Provide the (x, y) coordinate of the cell's center where the given text is located.  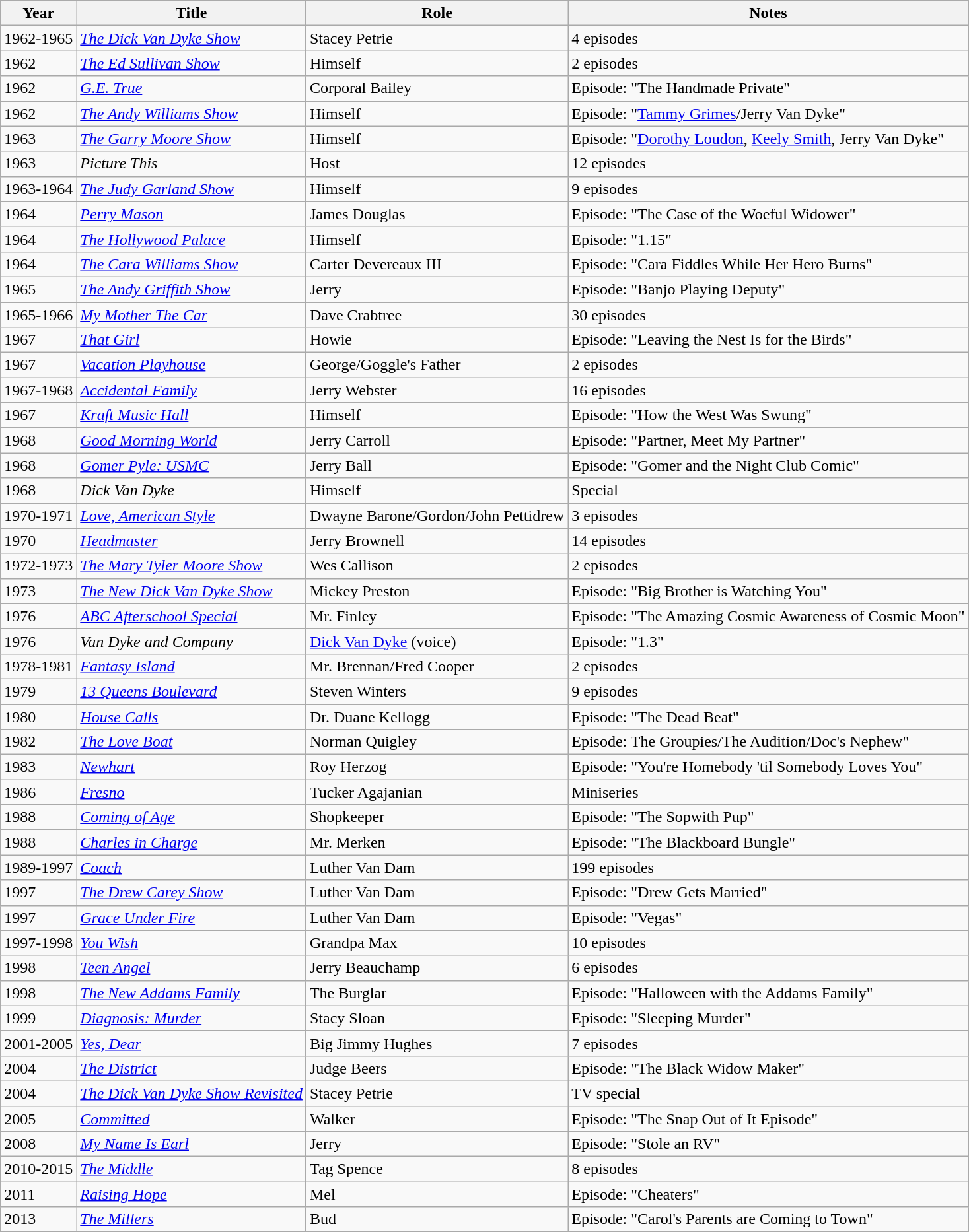
2001-2005 (38, 1043)
Episode: "1.3" (768, 641)
Kraft Music Hall (192, 415)
1979 (38, 691)
1973 (38, 591)
Host (437, 164)
Howie (437, 340)
Love, American Style (192, 516)
Fantasy Island (192, 666)
Charles in Charge (192, 842)
Episode: "Sleeping Murder" (768, 1018)
Episode: "The Black Widow Maker" (768, 1068)
Year (38, 13)
Episode: "Gomer and the Night Club Comic" (768, 465)
Episode: "Vegas" (768, 918)
1962-1965 (38, 38)
16 episodes (768, 390)
10 episodes (768, 943)
My Name Is Earl (192, 1144)
Dave Crabtree (437, 315)
1963-1964 (38, 189)
Diagnosis: Murder (192, 1018)
6 episodes (768, 968)
Fresno (192, 792)
Carter Devereaux III (437, 264)
Raising Hope (192, 1194)
Perry Mason (192, 214)
Bud (437, 1219)
Mr. Brennan/Fred Cooper (437, 666)
The Andy Williams Show (192, 114)
1999 (38, 1018)
Jerry Carroll (437, 440)
James Douglas (437, 214)
Good Morning World (192, 440)
Vacation Playhouse (192, 365)
Episode: "The Amazing Cosmic Awareness of Cosmic Moon" (768, 616)
1967-1968 (38, 390)
12 episodes (768, 164)
The Love Boat (192, 742)
Episode: "The Blackboard Bungle" (768, 842)
Teen Angel (192, 968)
Accidental Family (192, 390)
Title (192, 13)
The Dick Van Dyke Show Revisited (192, 1093)
2011 (38, 1194)
1970-1971 (38, 516)
That Girl (192, 340)
8 episodes (768, 1169)
Wes Callison (437, 566)
Episode: "The Sopwith Pup" (768, 817)
Van Dyke and Company (192, 641)
The Mary Tyler Moore Show (192, 566)
Episode: "Carol's Parents are Coming to Town" (768, 1219)
Stacy Sloan (437, 1018)
The New Dick Van Dyke Show (192, 591)
1970 (38, 541)
Episode: The Groupies/The Audition/Doc's Nephew" (768, 742)
Grace Under Fire (192, 918)
1965 (38, 289)
Episode: "The Handmade Private" (768, 88)
Mickey Preston (437, 591)
The Hollywood Palace (192, 239)
Episode: "How the West Was Swung" (768, 415)
1986 (38, 792)
2010-2015 (38, 1169)
Episode: "The Dead Beat" (768, 716)
Episode: "1.15" (768, 239)
1983 (38, 767)
The Garry Moore Show (192, 139)
The Burglar (437, 993)
1980 (38, 716)
Grandpa Max (437, 943)
Episode: "You're Homebody 'til Somebody Loves You" (768, 767)
1978-1981 (38, 666)
Judge Beers (437, 1068)
Miniseries (768, 792)
Episode: "Drew Gets Married" (768, 893)
Notes (768, 13)
13 Queens Boulevard (192, 691)
1965-1966 (38, 315)
Jerry Webster (437, 390)
TV special (768, 1093)
The Middle (192, 1169)
House Calls (192, 716)
Jerry Ball (437, 465)
Jerry Brownell (437, 541)
Steven Winters (437, 691)
Yes, Dear (192, 1043)
Episode: "Cara Fiddles While Her Hero Burns" (768, 264)
7 episodes (768, 1043)
Dwayne Barone/Gordon/John Pettidrew (437, 516)
Episode: "The Snap Out of It Episode" (768, 1119)
1982 (38, 742)
Episode: "Stole an RV" (768, 1144)
14 episodes (768, 541)
Episode: "The Case of the Woeful Widower" (768, 214)
My Mother The Car (192, 315)
The New Addams Family (192, 993)
30 episodes (768, 315)
Episode: "Dorothy Loudon, Keely Smith, Jerry Van Dyke" (768, 139)
1989-1997 (38, 868)
Episode: "Halloween with the Addams Family" (768, 993)
Roy Herzog (437, 767)
Episode: "Banjo Playing Deputy" (768, 289)
Jerry Beauchamp (437, 968)
2005 (38, 1119)
2008 (38, 1144)
Tucker Agajanian (437, 792)
Big Jimmy Hughes (437, 1043)
Picture This (192, 164)
Headmaster (192, 541)
Role (437, 13)
1972-1973 (38, 566)
Mr. Merken (437, 842)
The Dick Van Dyke Show (192, 38)
Norman Quigley (437, 742)
Coming of Age (192, 817)
2013 (38, 1219)
Special (768, 491)
George/Goggle's Father (437, 365)
Gomer Pyle: USMC (192, 465)
Walker (437, 1119)
Mr. Finley (437, 616)
Shopkeeper (437, 817)
Coach (192, 868)
The Millers (192, 1219)
ABC Afterschool Special (192, 616)
The Drew Carey Show (192, 893)
Episode: "Partner, Meet My Partner" (768, 440)
The Ed Sullivan Show (192, 63)
You Wish (192, 943)
Dr. Duane Kellogg (437, 716)
Tag Spence (437, 1169)
Dick Van Dyke (voice) (437, 641)
Episode: "Tammy Grimes/Jerry Van Dyke" (768, 114)
Episode: "Big Brother is Watching You" (768, 591)
4 episodes (768, 38)
3 episodes (768, 516)
Dick Van Dyke (192, 491)
The Cara Williams Show (192, 264)
G.E. True (192, 88)
Newhart (192, 767)
Committed (192, 1119)
Mel (437, 1194)
Episode: "Cheaters" (768, 1194)
1997-1998 (38, 943)
Corporal Bailey (437, 88)
199 episodes (768, 868)
The Judy Garland Show (192, 189)
Episode: "Leaving the Nest Is for the Birds" (768, 340)
The Andy Griffith Show (192, 289)
The District (192, 1068)
